For the text-containing cell, return its midpoint in [X, Y] coordinate format. 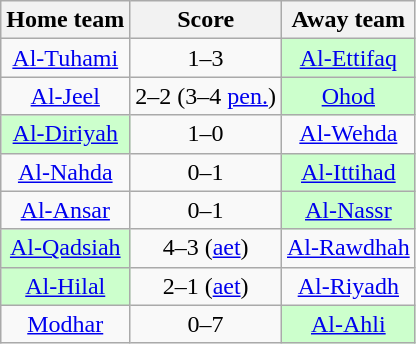
Al-Ettifaq [348, 58]
2–2 (3–4 pen.) [206, 96]
Al-Nassr [348, 210]
Al-Ansar [66, 210]
Al-Riyadh [348, 286]
1–3 [206, 58]
Al-Nahda [66, 172]
Al-Ittihad [348, 172]
Al-Qadsiah [66, 248]
Away team [348, 20]
Al-Ahli [348, 324]
Al-Jeel [66, 96]
Al-Diriyah [66, 134]
4–3 (aet) [206, 248]
Ohod [348, 96]
Modhar [66, 324]
Al-Rawdhah [348, 248]
Al-Tuhami [66, 58]
Al-Wehda [348, 134]
0–7 [206, 324]
Al-Hilal [66, 286]
Home team [66, 20]
1–0 [206, 134]
2–1 (aet) [206, 286]
Score [206, 20]
